From the cell containing the given text, extract its center point as [X, Y] coordinate. 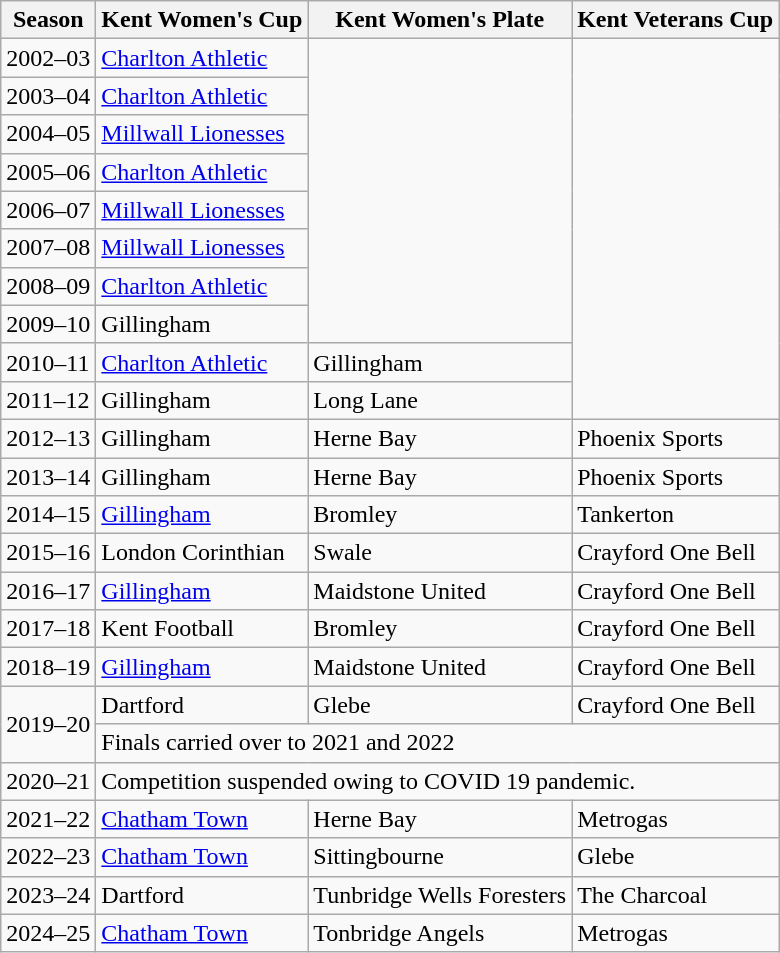
2015–16 [48, 553]
Competition suspended owing to COVID 19 pandemic. [438, 781]
2002–03 [48, 58]
Tankerton [676, 515]
2020–21 [48, 781]
Kent Football [202, 629]
2007–08 [48, 248]
2008–09 [48, 286]
2022–23 [48, 857]
Tonbridge Angels [440, 933]
Finals carried over to 2021 and 2022 [438, 743]
2013–14 [48, 477]
Kent Women's Plate [440, 20]
Swale [440, 553]
Sittingbourne [440, 857]
Season [48, 20]
2017–18 [48, 629]
2010–11 [48, 362]
Tunbridge Wells Foresters [440, 895]
2014–15 [48, 515]
2012–13 [48, 438]
Long Lane [440, 400]
London Corinthian [202, 553]
2004–05 [48, 134]
2016–17 [48, 591]
2023–24 [48, 895]
2024–25 [48, 933]
2021–22 [48, 819]
Kent Veterans Cup [676, 20]
The Charcoal [676, 895]
2011–12 [48, 400]
2009–10 [48, 324]
2005–06 [48, 172]
Kent Women's Cup [202, 20]
2006–07 [48, 210]
2019–20 [48, 724]
2018–19 [48, 667]
2003–04 [48, 96]
